Output the [X, Y] coordinate of the center of the cell containing the given text.  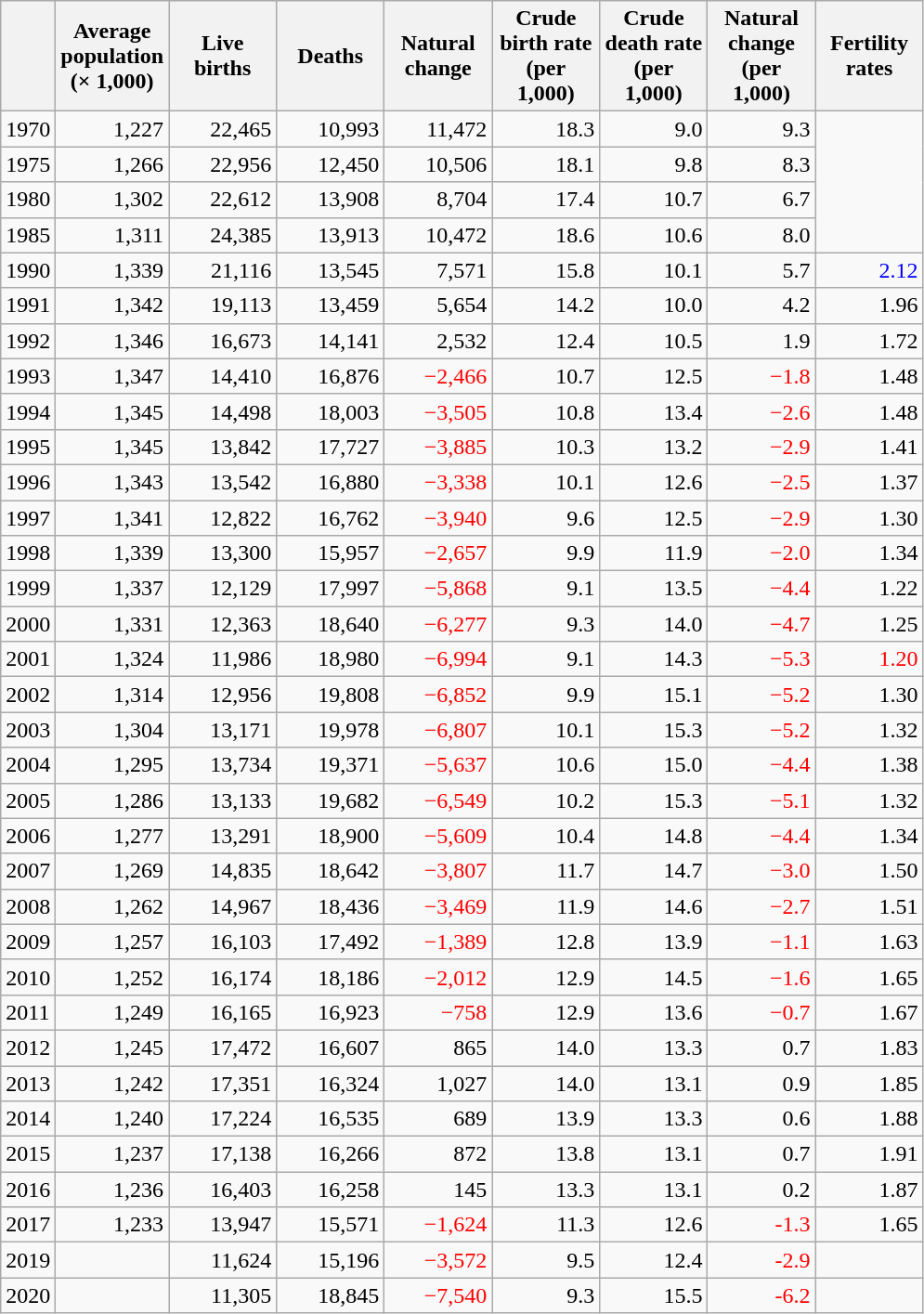
872 [438, 1154]
1,346 [112, 341]
8.0 [761, 235]
-2.9 [761, 1260]
−7,540 [438, 1295]
−5,868 [438, 589]
13.6 [654, 1012]
1.37 [869, 482]
1992 [28, 341]
2004 [28, 765]
−2,466 [438, 376]
15.8 [546, 270]
16,923 [331, 1012]
0.6 [761, 1119]
8,704 [438, 200]
14.6 [654, 906]
1,324 [112, 659]
−3,505 [438, 411]
17,224 [223, 1119]
1.72 [869, 341]
1.9 [761, 341]
1,277 [112, 836]
5,654 [438, 306]
−1.8 [761, 376]
18,640 [331, 624]
16,403 [223, 1190]
10.4 [546, 836]
2005 [28, 800]
1,252 [112, 977]
13,291 [223, 836]
2019 [28, 1260]
10,472 [438, 235]
1.88 [869, 1119]
−3,572 [438, 1260]
−2.5 [761, 482]
15,196 [331, 1260]
1980 [28, 200]
2003 [28, 730]
16,535 [331, 1119]
1.22 [869, 589]
−2.7 [761, 906]
1,236 [112, 1190]
1,347 [112, 376]
2007 [28, 871]
2,532 [438, 341]
13.5 [654, 589]
1,233 [112, 1225]
14.5 [654, 977]
16,876 [331, 376]
16,762 [331, 517]
−3,469 [438, 906]
1,311 [112, 235]
−2.6 [761, 411]
12,956 [223, 695]
16,174 [223, 977]
−3,338 [438, 482]
21,116 [223, 270]
1993 [28, 376]
−0.7 [761, 1012]
12,450 [331, 164]
12.8 [546, 942]
2002 [28, 695]
2011 [28, 1012]
13,908 [331, 200]
1.63 [869, 942]
18,980 [331, 659]
16,258 [331, 1190]
2014 [28, 1119]
−2,012 [438, 977]
−2.0 [761, 553]
1985 [28, 235]
24,385 [223, 235]
0.9 [761, 1084]
2.12 [869, 270]
2006 [28, 836]
13.8 [546, 1154]
145 [438, 1190]
865 [438, 1047]
1.87 [869, 1190]
18,436 [331, 906]
13,545 [331, 270]
13,734 [223, 765]
−2,657 [438, 553]
−6,994 [438, 659]
11.3 [546, 1225]
6.7 [761, 200]
13.2 [654, 447]
13,947 [223, 1225]
1.96 [869, 306]
1.83 [869, 1047]
15,957 [331, 553]
1.91 [869, 1154]
10.2 [546, 800]
−6,852 [438, 695]
22,956 [223, 164]
1,286 [112, 800]
9.5 [546, 1260]
9.6 [546, 517]
1,262 [112, 906]
-6.2 [761, 1295]
10,993 [331, 129]
9.0 [654, 129]
2001 [28, 659]
10.8 [546, 411]
1,257 [112, 942]
11,472 [438, 129]
22,465 [223, 129]
19,682 [331, 800]
5.7 [761, 270]
12,822 [223, 517]
2017 [28, 1225]
14,835 [223, 871]
10,506 [438, 164]
1991 [28, 306]
16,673 [223, 341]
1995 [28, 447]
1,302 [112, 200]
16,103 [223, 942]
2008 [28, 906]
11.7 [546, 871]
1,343 [112, 482]
Average population (× 1,000) [112, 56]
13,459 [331, 306]
1,249 [112, 1012]
1970 [28, 129]
1.20 [869, 659]
13,842 [223, 447]
2016 [28, 1190]
14,410 [223, 376]
1.50 [869, 871]
0.2 [761, 1190]
18,003 [331, 411]
7,571 [438, 270]
1,237 [112, 1154]
17.4 [546, 200]
−4.7 [761, 624]
Crude death rate (per 1,000) [654, 56]
13,133 [223, 800]
10.0 [654, 306]
18.6 [546, 235]
1,245 [112, 1047]
−1,389 [438, 942]
9.8 [654, 164]
13,913 [331, 235]
1,269 [112, 871]
14,498 [223, 411]
−6,807 [438, 730]
1999 [28, 589]
13,300 [223, 553]
15,571 [331, 1225]
Natural change [438, 56]
1997 [28, 517]
4.2 [761, 306]
13,542 [223, 482]
1,341 [112, 517]
Deaths [331, 56]
18,845 [331, 1295]
17,997 [331, 589]
1,295 [112, 765]
2010 [28, 977]
14.3 [654, 659]
1990 [28, 270]
689 [438, 1119]
1.85 [869, 1084]
16,324 [331, 1084]
1994 [28, 411]
1.41 [869, 447]
−758 [438, 1012]
12,129 [223, 589]
1,314 [112, 695]
1,240 [112, 1119]
1975 [28, 164]
15.1 [654, 695]
−3.0 [761, 871]
16,607 [331, 1047]
15.0 [654, 765]
19,113 [223, 306]
16,880 [331, 482]
17,492 [331, 942]
2009 [28, 942]
2000 [28, 624]
14,141 [331, 341]
1,337 [112, 589]
−1.6 [761, 977]
1.67 [869, 1012]
Crude birth rate (per 1,000) [546, 56]
10.5 [654, 341]
−1.1 [761, 942]
17,727 [331, 447]
1,227 [112, 129]
17,472 [223, 1047]
12,363 [223, 624]
1996 [28, 482]
−5.1 [761, 800]
19,808 [331, 695]
−5,609 [438, 836]
−3,807 [438, 871]
1998 [28, 553]
1,242 [112, 1084]
−3,885 [438, 447]
18,642 [331, 871]
13.4 [654, 411]
19,978 [331, 730]
1,266 [112, 164]
15.5 [654, 1295]
1.51 [869, 906]
22,612 [223, 200]
11,986 [223, 659]
1,342 [112, 306]
13,171 [223, 730]
17,138 [223, 1154]
14,967 [223, 906]
1,304 [112, 730]
−1,624 [438, 1225]
2012 [28, 1047]
2015 [28, 1154]
19,371 [331, 765]
1.25 [869, 624]
1,331 [112, 624]
8.3 [761, 164]
14.8 [654, 836]
1,027 [438, 1084]
18.3 [546, 129]
18,186 [331, 977]
11,624 [223, 1260]
14.2 [546, 306]
18.1 [546, 164]
Live births [223, 56]
−6,549 [438, 800]
17,351 [223, 1084]
18,900 [331, 836]
10.3 [546, 447]
Fertility rates [869, 56]
−5,637 [438, 765]
1.38 [869, 765]
14.7 [654, 871]
−5.3 [761, 659]
-1.3 [761, 1225]
16,266 [331, 1154]
Natural change (per 1,000) [761, 56]
16,165 [223, 1012]
2013 [28, 1084]
2020 [28, 1295]
11,305 [223, 1295]
−6,277 [438, 624]
−3,940 [438, 517]
